Capture the cell that displays the provided text and extract its (X, Y) central coordinate. 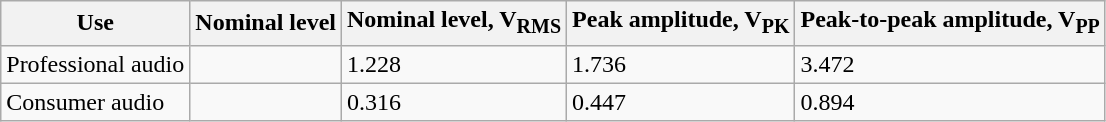
Nominal level (266, 23)
1.736 (681, 64)
Nominal level, VRMS (454, 23)
3.472 (950, 64)
Peak-to-peak amplitude, VPP (950, 23)
0.316 (454, 102)
Professional audio (96, 64)
0.447 (681, 102)
0.894 (950, 102)
Use (96, 23)
Peak amplitude, VPK (681, 23)
1.228 (454, 64)
Consumer audio (96, 102)
